Detect which cell encompasses the target text, then output its [x, y] center coordinate. 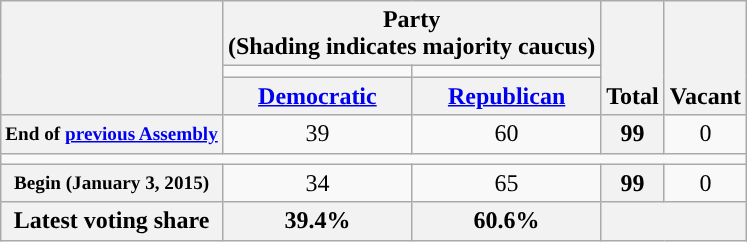
End of previous Assembly [112, 134]
39 [317, 134]
Latest voting share [112, 221]
60.6% [506, 221]
Vacant [705, 58]
Begin (January 3, 2015) [112, 183]
34 [317, 183]
Democratic [317, 96]
65 [506, 183]
39.4% [317, 221]
Republican [506, 96]
Total [633, 58]
60 [506, 134]
Party (Shading indicates majority caucus) [411, 34]
